Locate the cell with the specified text and output its (X, Y) center coordinate. 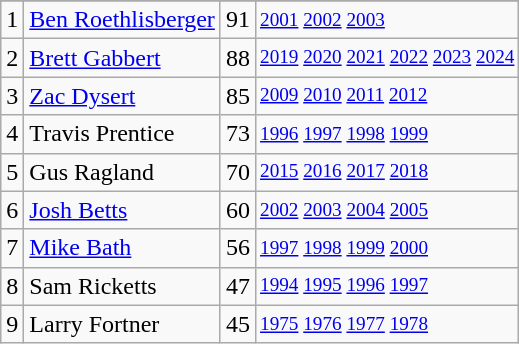
Brett Gabbert (122, 58)
2001 2002 2003 (387, 20)
3 (12, 96)
70 (238, 172)
60 (238, 210)
2009 2010 2011 2012 (387, 96)
7 (12, 248)
4 (12, 134)
2 (12, 58)
45 (238, 324)
2019 2020 2021 2022 2023 2024 (387, 58)
2002 2003 2004 2005 (387, 210)
91 (238, 20)
85 (238, 96)
6 (12, 210)
9 (12, 324)
Ben Roethlisberger (122, 20)
5 (12, 172)
1975 1976 1977 1978 (387, 324)
Gus Ragland (122, 172)
Travis Prentice (122, 134)
1 (12, 20)
73 (238, 134)
Mike Bath (122, 248)
Zac Dysert (122, 96)
88 (238, 58)
8 (12, 286)
Larry Fortner (122, 324)
1997 1998 1999 2000 (387, 248)
Sam Ricketts (122, 286)
2015 2016 2017 2018 (387, 172)
47 (238, 286)
1996 1997 1998 1999 (387, 134)
Josh Betts (122, 210)
56 (238, 248)
1994 1995 1996 1997 (387, 286)
